From the cell containing the given text, extract its center point as (x, y) coordinate. 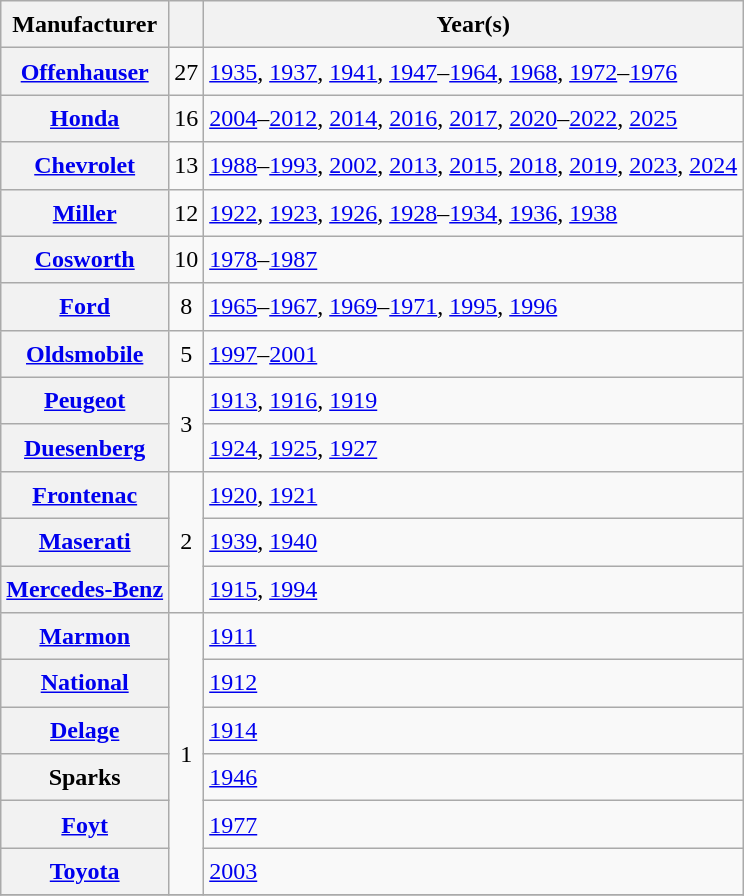
Chevrolet (85, 166)
1 (186, 754)
1978–1987 (474, 260)
2004–2012, 2014, 2016, 2017, 2020–2022, 2025 (474, 118)
Ford (85, 306)
1997–2001 (474, 354)
Mercedes-Benz (85, 590)
16 (186, 118)
Maserati (85, 542)
8 (186, 306)
3 (186, 424)
Frontenac (85, 494)
Offenhauser (85, 72)
10 (186, 260)
1920, 1921 (474, 494)
1911 (474, 636)
Delage (85, 730)
Sparks (85, 778)
1946 (474, 778)
1939, 1940 (474, 542)
Year(s) (474, 24)
5 (186, 354)
1935, 1937, 1941, 1947–1964, 1968, 1972–1976 (474, 72)
1922, 1923, 1926, 1928–1934, 1936, 1938 (474, 212)
Marmon (85, 636)
1912 (474, 684)
1913, 1916, 1919 (474, 400)
Foyt (85, 824)
12 (186, 212)
National (85, 684)
13 (186, 166)
1965–1967, 1969–1971, 1995, 1996 (474, 306)
Manufacturer (85, 24)
27 (186, 72)
2 (186, 542)
Duesenberg (85, 448)
Honda (85, 118)
Cosworth (85, 260)
1988–1993, 2002, 2013, 2015, 2018, 2019, 2023, 2024 (474, 166)
Toyota (85, 872)
2003 (474, 872)
Miller (85, 212)
Peugeot (85, 400)
1914 (474, 730)
Oldsmobile (85, 354)
1924, 1925, 1927 (474, 448)
1915, 1994 (474, 590)
1977 (474, 824)
